Provide the [X, Y] coordinate of the cell's center where the given text is located.  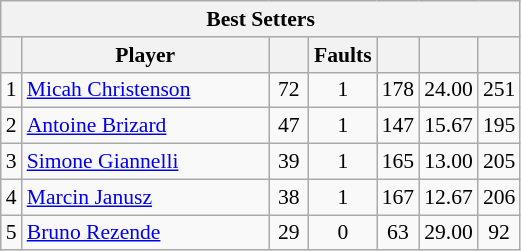
39 [289, 162]
147 [398, 126]
13.00 [448, 162]
Player [146, 55]
Faults [343, 55]
38 [289, 197]
Marcin Janusz [146, 197]
2 [12, 126]
29.00 [448, 233]
29 [289, 233]
Best Setters [261, 19]
167 [398, 197]
Bruno Rezende [146, 233]
178 [398, 90]
5 [12, 233]
251 [500, 90]
Simone Giannelli [146, 162]
92 [500, 233]
12.67 [448, 197]
205 [500, 162]
24.00 [448, 90]
63 [398, 233]
206 [500, 197]
Antoine Brizard [146, 126]
165 [398, 162]
4 [12, 197]
195 [500, 126]
47 [289, 126]
0 [343, 233]
3 [12, 162]
15.67 [448, 126]
72 [289, 90]
Micah Christenson [146, 90]
